Detect which cell encompasses the target text, then output its (x, y) center coordinate. 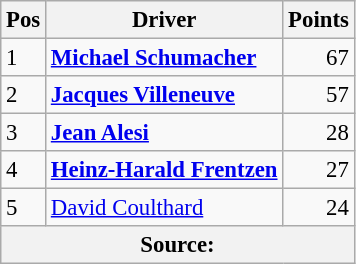
Michael Schumacher (164, 58)
5 (24, 208)
57 (318, 95)
1 (24, 58)
Heinz-Harald Frentzen (164, 170)
Source: (178, 245)
Driver (164, 20)
Jean Alesi (164, 133)
24 (318, 208)
Points (318, 20)
27 (318, 170)
2 (24, 95)
28 (318, 133)
Jacques Villeneuve (164, 95)
4 (24, 170)
67 (318, 58)
David Coulthard (164, 208)
Pos (24, 20)
3 (24, 133)
